Locate the cell with the specified text and output its [X, Y] center coordinate. 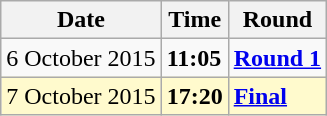
Round 1 [277, 58]
6 October 2015 [81, 58]
11:05 [194, 58]
Time [194, 20]
Final [277, 96]
Round [277, 20]
Date [81, 20]
7 October 2015 [81, 96]
17:20 [194, 96]
